Provide the [x, y] coordinate of the cell's center where the given text is located.  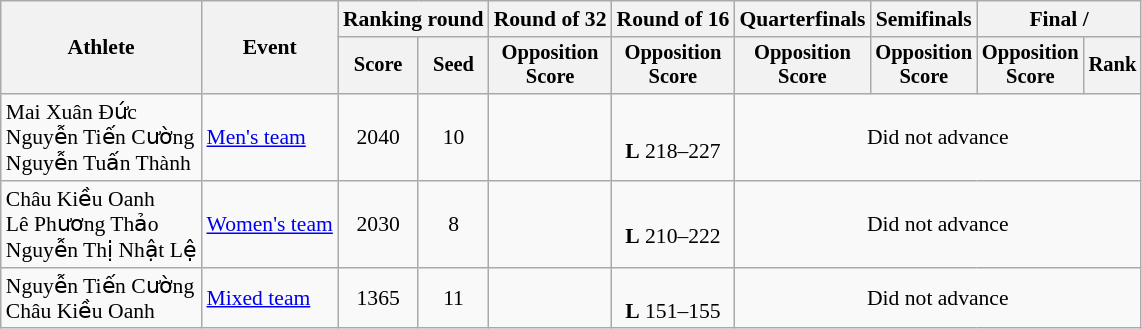
L 151–155 [672, 298]
2040 [378, 138]
Athlete [102, 48]
8 [453, 224]
Rank [1113, 66]
1365 [378, 298]
Nguyễn Tiến CườngChâu Kiều Oanh [102, 298]
Women's team [269, 224]
Mixed team [269, 298]
Seed [453, 66]
Round of 32 [550, 19]
Event [269, 48]
Final / [1059, 19]
Ranking round [414, 19]
10 [453, 138]
11 [453, 298]
Round of 16 [672, 19]
Score [378, 66]
Mai Xuân ĐứcNguyễn Tiến CườngNguyễn Tuấn Thành [102, 138]
Quarterfinals [802, 19]
Men's team [269, 138]
2030 [378, 224]
L 218–227 [672, 138]
Châu Kiều OanhLê Phương ThảoNguyễn Thị Nhật Lệ [102, 224]
L 210–222 [672, 224]
Semifinals [924, 19]
